Identify which cell holds the provided text, then report its (x, y) central coordinate. 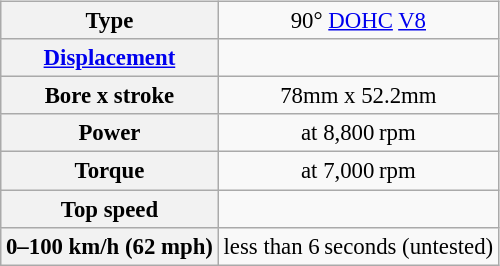
Bore x stroke (110, 96)
0–100 km/h (62 mph) (110, 246)
less than 6 seconds (untested) (358, 246)
at 7,000 rpm (358, 171)
Top speed (110, 209)
Power (110, 133)
78mm x 52.2mm (358, 96)
90° DOHC V8 (358, 21)
Torque (110, 171)
Type (110, 21)
at 8,800 rpm (358, 133)
Displacement (110, 58)
